Scan for the cell matching the given text and deliver its [X, Y] coordinate at center. 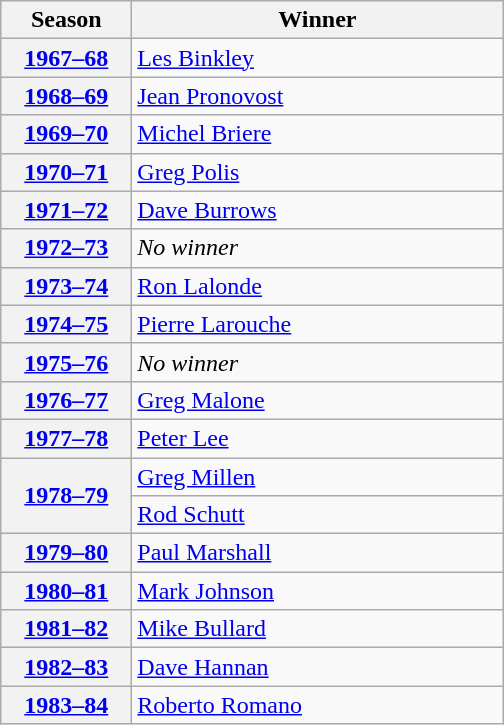
1972–73 [66, 248]
Mark Johnson [318, 591]
1978–79 [66, 496]
Les Binkley [318, 58]
1971–72 [66, 210]
1982–83 [66, 667]
Roberto Romano [318, 705]
Greg Millen [318, 477]
1969–70 [66, 134]
1967–68 [66, 58]
1968–69 [66, 96]
Jean Pronovost [318, 96]
Greg Polis [318, 172]
Dave Hannan [318, 667]
1979–80 [66, 553]
Mike Bullard [318, 629]
1974–75 [66, 324]
1980–81 [66, 591]
Paul Marshall [318, 553]
Peter Lee [318, 438]
Winner [318, 20]
1970–71 [66, 172]
1981–82 [66, 629]
1983–84 [66, 705]
Greg Malone [318, 400]
1977–78 [66, 438]
Dave Burrows [318, 210]
Season [66, 20]
Ron Lalonde [318, 286]
1975–76 [66, 362]
1976–77 [66, 400]
Michel Briere [318, 134]
Rod Schutt [318, 515]
1973–74 [66, 286]
Pierre Larouche [318, 324]
